Pinpoint the cell where the given text exists, returning its (X, Y) midpoint coordinate. 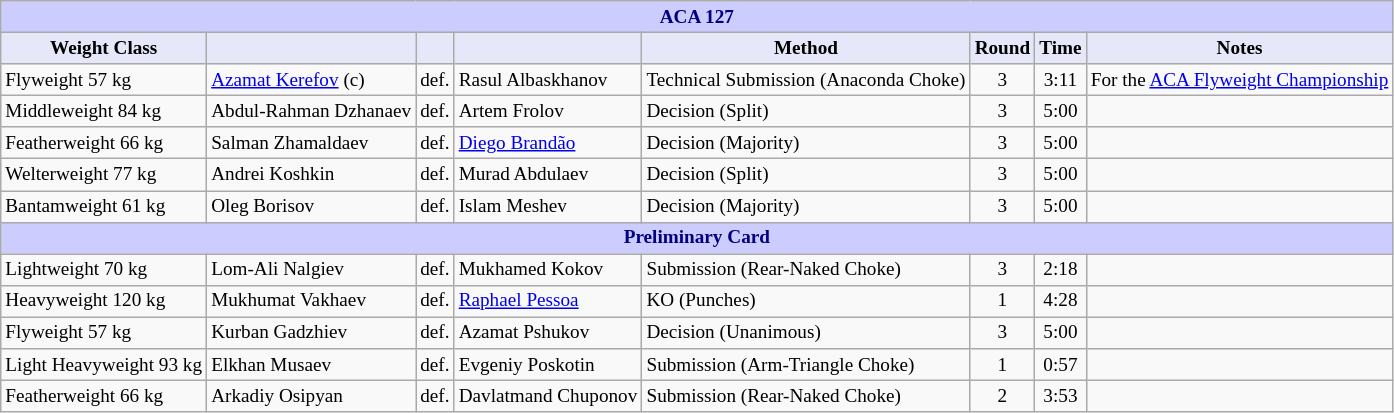
Kurban Gadzhiev (312, 333)
4:28 (1060, 301)
Evgeniy Poskotin (548, 365)
ACA 127 (697, 17)
2:18 (1060, 270)
Decision (Unanimous) (806, 333)
Islam Meshev (548, 206)
3:11 (1060, 80)
Abdul-Rahman Dzhanaev (312, 111)
Arkadiy Osipyan (312, 396)
For the ACA Flyweight Championship (1240, 80)
Rasul Albaskhanov (548, 80)
Heavyweight 120 kg (104, 301)
Lightweight 70 kg (104, 270)
Azamat Kerefov (c) (312, 80)
2 (1002, 396)
Preliminary Card (697, 238)
Lom-Ali Nalgiev (312, 270)
Method (806, 48)
Raphael Pessoa (548, 301)
Oleg Borisov (312, 206)
Light Heavyweight 93 kg (104, 365)
Andrei Koshkin (312, 175)
Davlatmand Chuponov (548, 396)
Mukhamed Kokov (548, 270)
Round (1002, 48)
Elkhan Musaev (312, 365)
Murad Abdulaev (548, 175)
Weight Class (104, 48)
Salman Zhamaldaev (312, 143)
0:57 (1060, 365)
Mukhumat Vakhaev (312, 301)
Notes (1240, 48)
3:53 (1060, 396)
Bantamweight 61 kg (104, 206)
Time (1060, 48)
Technical Submission (Anaconda Choke) (806, 80)
KO (Punches) (806, 301)
Middleweight 84 kg (104, 111)
Diego Brandão (548, 143)
Submission (Arm-Triangle Choke) (806, 365)
Azamat Pshukov (548, 333)
Welterweight 77 kg (104, 175)
Artem Frolov (548, 111)
